Provide the [X, Y] coordinate of the cell's center where the given text is located.  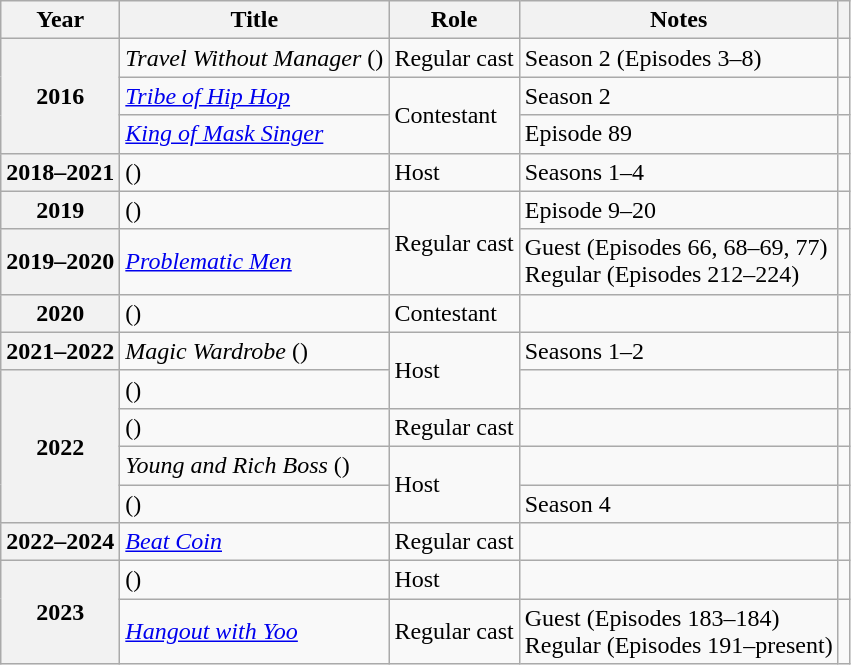
2022 [60, 446]
Seasons 1–4 [678, 172]
Year [60, 20]
Guest (Episodes 66, 68–69, 77)Regular (Episodes 212–224) [678, 262]
Season 2 [678, 96]
2021–2022 [60, 351]
Travel Without Manager () [254, 58]
Tribe of Hip Hop [254, 96]
Guest (Episodes 183–184)Regular (Episodes 191–present) [678, 632]
2022–2024 [60, 542]
Beat Coin [254, 542]
Title [254, 20]
2019–2020 [60, 262]
Episode 89 [678, 134]
Seasons 1–2 [678, 351]
Notes [678, 20]
Season 2 (Episodes 3–8) [678, 58]
2020 [60, 313]
Hangout with Yoo [254, 632]
2016 [60, 96]
2023 [60, 612]
King of Mask Singer [254, 134]
Episode 9–20 [678, 210]
2019 [60, 210]
Role [454, 20]
2018–2021 [60, 172]
Young and Rich Boss () [254, 465]
Problematic Men [254, 262]
Magic Wardrobe () [254, 351]
Season 4 [678, 503]
